Provide the (x, y) coordinate of the cell's center where the given text is located.  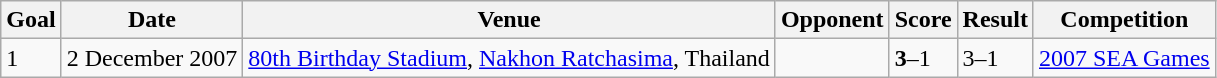
Date (152, 20)
2007 SEA Games (1124, 58)
Score (923, 20)
Goal (31, 20)
Venue (510, 20)
2 December 2007 (152, 58)
Competition (1124, 20)
Result (995, 20)
1 (31, 58)
Opponent (832, 20)
80th Birthday Stadium, Nakhon Ratchasima, Thailand (510, 58)
